Output the [x, y] coordinate of the center of the cell containing the given text.  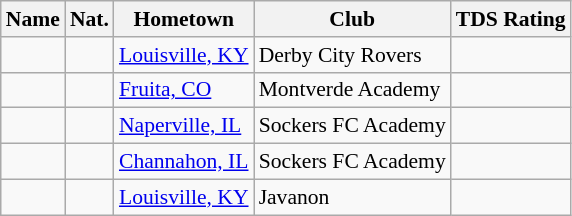
Name [33, 19]
Javanon [352, 197]
Hometown [184, 19]
Naperville, IL [184, 126]
Montverde Academy [352, 90]
TDS Rating [511, 19]
Club [352, 19]
Channahon, IL [184, 162]
Fruita, CO [184, 90]
Derby City Rovers [352, 55]
Nat. [90, 19]
